Identify which cell holds the provided text, then report its (X, Y) central coordinate. 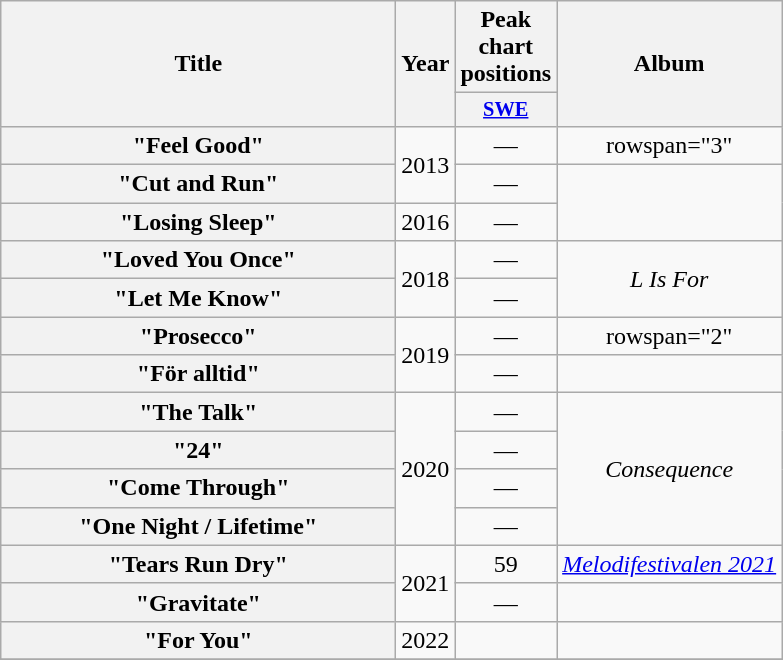
"For You" (198, 640)
Consequence (670, 469)
Album (670, 64)
"Feel Good" (198, 145)
2013 (426, 164)
2019 (426, 355)
2016 (426, 222)
"24" (198, 450)
Peak chart positions (506, 47)
59 (506, 564)
rowspan="2" (670, 336)
2020 (426, 469)
"Let Me Know" (198, 298)
2022 (426, 640)
Title (198, 64)
Melodifestivalen 2021 (670, 564)
2018 (426, 279)
rowspan="3" (670, 145)
"Tears Run Dry" (198, 564)
"Gravitate" (198, 602)
"Prosecco" (198, 336)
"Come Through" (198, 488)
2021 (426, 583)
"One Night / Lifetime" (198, 526)
"The Talk" (198, 412)
L Is For (670, 279)
"Losing Sleep" (198, 222)
SWE (506, 110)
"Loved You Once" (198, 260)
"För alltid" (198, 374)
Year (426, 64)
"Cut and Run" (198, 184)
